Extract the [X, Y] coordinate from the center of the cell holding the provided text.  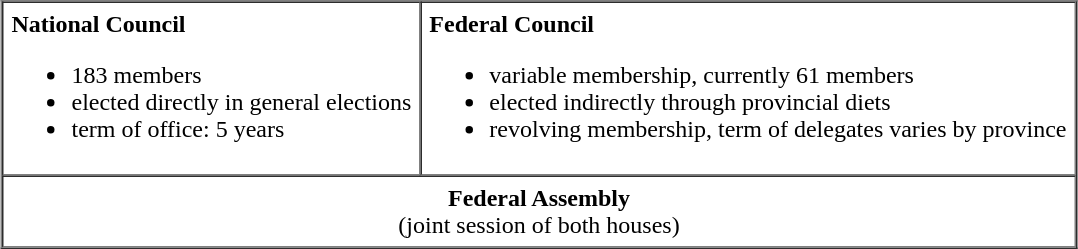
National Council183 memberselected directly in general electionsterm of office: 5 years [211, 89]
Federal Assembly(joint session of both houses) [538, 212]
